Provide the [x, y] coordinate of the cell's center where the given text is located.  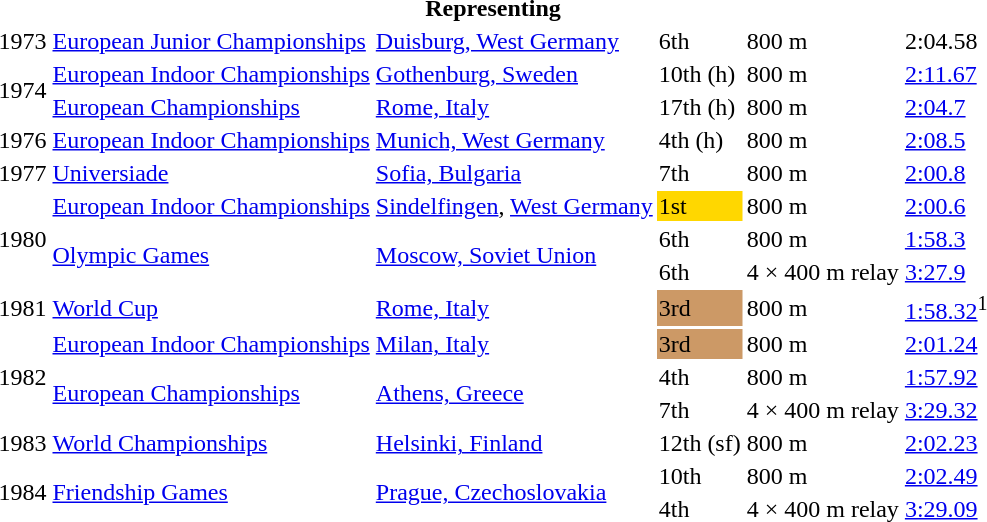
Helsinki, Finland [514, 443]
17th (h) [700, 107]
Universiade [211, 173]
World Championships [211, 443]
12th (sf) [700, 443]
Milan, Italy [514, 344]
10th [700, 476]
Sindelfingen, West Germany [514, 206]
Munich, West Germany [514, 140]
Gothenburg, Sweden [514, 74]
Olympic Games [211, 256]
Athens, Greece [514, 394]
1st [700, 206]
4th (h) [700, 140]
World Cup [211, 308]
4th [700, 377]
Moscow, Soviet Union [514, 256]
Duisburg, West Germany [514, 41]
Sofia, Bulgaria [514, 173]
10th (h) [700, 74]
European Junior Championships [211, 41]
